Return (x, y) of the center of cell containing provided text 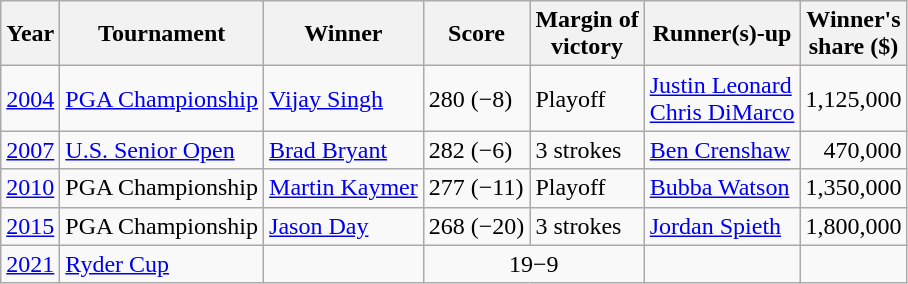
Vijay Singh (344, 98)
Score (476, 34)
2021 (30, 264)
2015 (30, 226)
282 (−6) (476, 150)
Tournament (162, 34)
Winner'sshare ($) (854, 34)
1,125,000 (854, 98)
277 (−11) (476, 188)
Jordan Spieth (722, 226)
Winner (344, 34)
Jason Day (344, 226)
1,800,000 (854, 226)
268 (−20) (476, 226)
2004 (30, 98)
1,350,000 (854, 188)
19−9 (534, 264)
U.S. Senior Open (162, 150)
Year (30, 34)
2010 (30, 188)
Brad Bryant (344, 150)
Ryder Cup (162, 264)
Margin ofvictory (587, 34)
Justin Leonard Chris DiMarco (722, 98)
Martin Kaymer (344, 188)
280 (−8) (476, 98)
Ben Crenshaw (722, 150)
Bubba Watson (722, 188)
470,000 (854, 150)
Runner(s)-up (722, 34)
2007 (30, 150)
